Provide the (X, Y) coordinate of the cell's center where the given text is located.  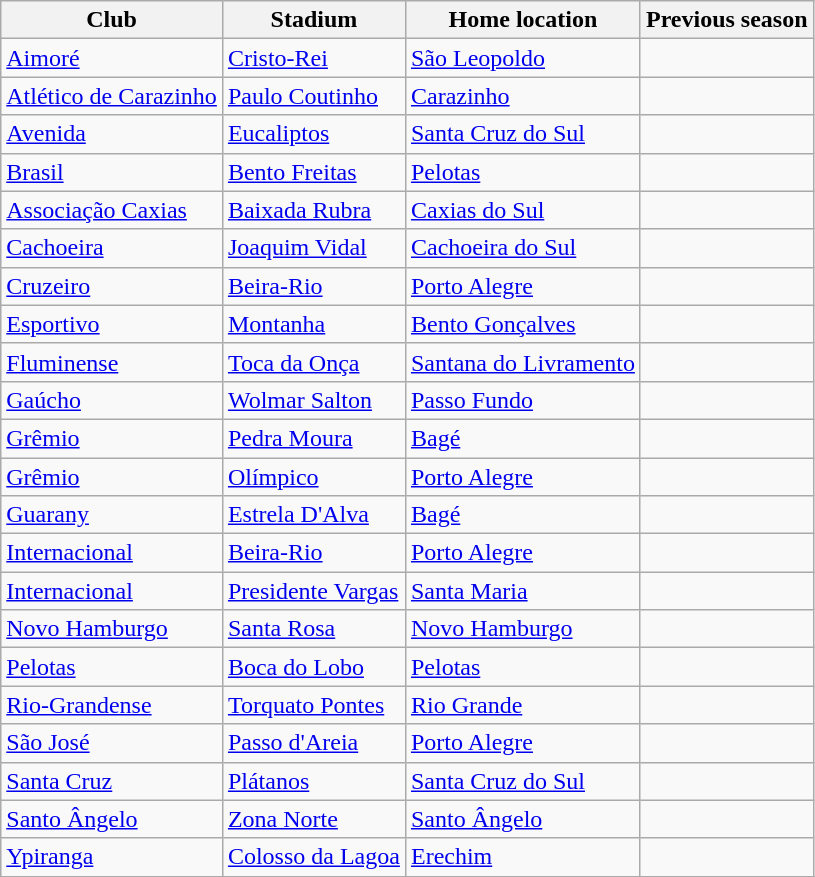
Gaúcho (112, 400)
Aimoré (112, 58)
Eucaliptos (314, 134)
Cachoeira (112, 248)
Toca da Onça (314, 362)
Rio Grande (522, 705)
São Leopoldo (522, 58)
Estrela D'Alva (314, 515)
Colosso da Lagoa (314, 857)
Santa Cruz (112, 781)
Montanha (314, 324)
Erechim (522, 857)
Baixada Rubra (314, 210)
Caxias do Sul (522, 210)
Stadium (314, 20)
Pedra Moura (314, 438)
Passo d'Areia (314, 743)
Boca do Lobo (314, 667)
Esportivo (112, 324)
Cruzeiro (112, 286)
Passo Fundo (522, 400)
Carazinho (522, 96)
Wolmar Salton (314, 400)
Cristo-Rei (314, 58)
Club (112, 20)
Avenida (112, 134)
Associação Caxias (112, 210)
Guarany (112, 515)
Rio-Grandense (112, 705)
Brasil (112, 172)
Torquato Pontes (314, 705)
Presidente Vargas (314, 591)
Cachoeira do Sul (522, 248)
Olímpico (314, 477)
Bento Gonçalves (522, 324)
Joaquim Vidal (314, 248)
Paulo Coutinho (314, 96)
Santa Maria (522, 591)
Zona Norte (314, 819)
Atlético de Carazinho (112, 96)
São José (112, 743)
Plátanos (314, 781)
Previous season (726, 20)
Fluminense (112, 362)
Home location (522, 20)
Santa Rosa (314, 629)
Bento Freitas (314, 172)
Santana do Livramento (522, 362)
Ypiranga (112, 857)
